Scan for the cell matching the given text and deliver its [x, y] coordinate at center. 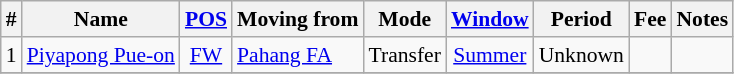
Mode [404, 19]
Notes [702, 19]
Fee [650, 19]
Window [490, 19]
POS [206, 19]
Unknown [582, 55]
FW [206, 55]
Summer [490, 55]
Piyapong Pue-on [101, 55]
Moving from [298, 19]
Transfer [404, 55]
Period [582, 19]
1 [12, 55]
Pahang FA [298, 55]
# [12, 19]
Name [101, 19]
